Output the (x, y) coordinate of the center of the cell containing the given text.  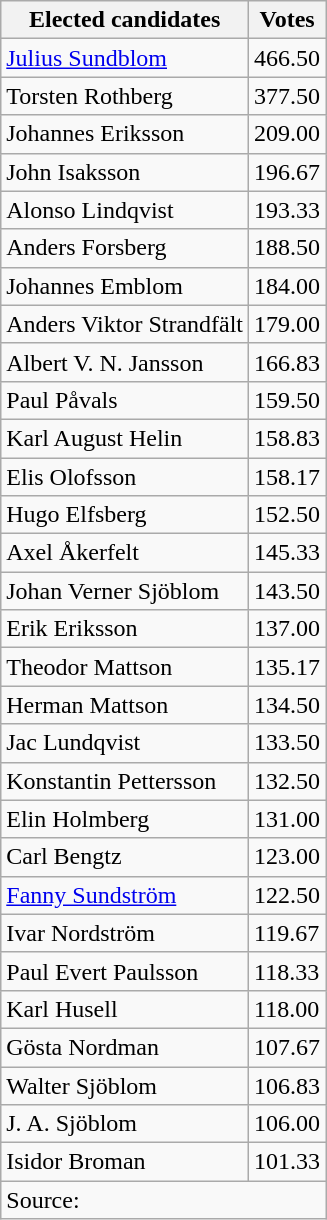
Anders Viktor Strandfält (125, 324)
377.50 (288, 96)
118.33 (288, 971)
Elis Olofsson (125, 477)
193.33 (288, 210)
Jac Lundqvist (125, 743)
Karl August Helin (125, 438)
466.50 (288, 58)
101.33 (288, 1162)
Hugo Elfsberg (125, 515)
Theodor Mattson (125, 667)
Johannes Emblom (125, 286)
184.00 (288, 286)
Paul Evert Paulsson (125, 971)
196.67 (288, 172)
106.00 (288, 1124)
209.00 (288, 134)
Gösta Nordman (125, 1047)
107.67 (288, 1047)
143.50 (288, 591)
Fanny Sundström (125, 895)
Herman Mattson (125, 705)
J. A. Sjöblom (125, 1124)
123.00 (288, 857)
Elin Holmberg (125, 819)
Albert V. N. Jansson (125, 362)
133.50 (288, 743)
152.50 (288, 515)
Ivar Nordström (125, 933)
Karl Husell (125, 1009)
Walter Sjöblom (125, 1085)
132.50 (288, 781)
Julius Sundblom (125, 58)
John Isaksson (125, 172)
Elected candidates (125, 20)
Konstantin Pettersson (125, 781)
118.00 (288, 1009)
Torsten Rothberg (125, 96)
158.83 (288, 438)
188.50 (288, 248)
158.17 (288, 477)
Source: (164, 1200)
159.50 (288, 400)
Votes (288, 20)
Johannes Eriksson (125, 134)
Alonso Lindqvist (125, 210)
Carl Bengtz (125, 857)
134.50 (288, 705)
131.00 (288, 819)
137.00 (288, 629)
Erik Eriksson (125, 629)
166.83 (288, 362)
122.50 (288, 895)
Anders Forsberg (125, 248)
Paul Påvals (125, 400)
145.33 (288, 553)
135.17 (288, 667)
Isidor Broman (125, 1162)
179.00 (288, 324)
Axel Åkerfelt (125, 553)
119.67 (288, 933)
Johan Verner Sjöblom (125, 591)
106.83 (288, 1085)
